Find where the given text appears and provide that cell's center as [X, Y] coordinate. 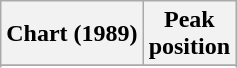
Chart (1989) [72, 34]
Peakposition [189, 34]
